Detect which cell encompasses the target text, then output its [x, y] center coordinate. 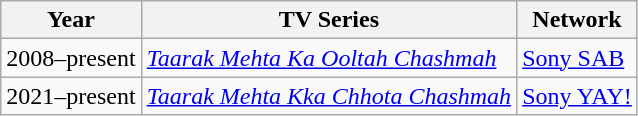
2008–present [71, 58]
Year [71, 20]
2021–present [71, 96]
Network [578, 20]
TV Series [329, 20]
Sony YAY! [578, 96]
Taarak Mehta Ka Ooltah Chashmah [329, 58]
Taarak Mehta Kka Chhota Chashmah [329, 96]
Sony SAB [578, 58]
